From the cell containing the given text, extract its center point as (X, Y) coordinate. 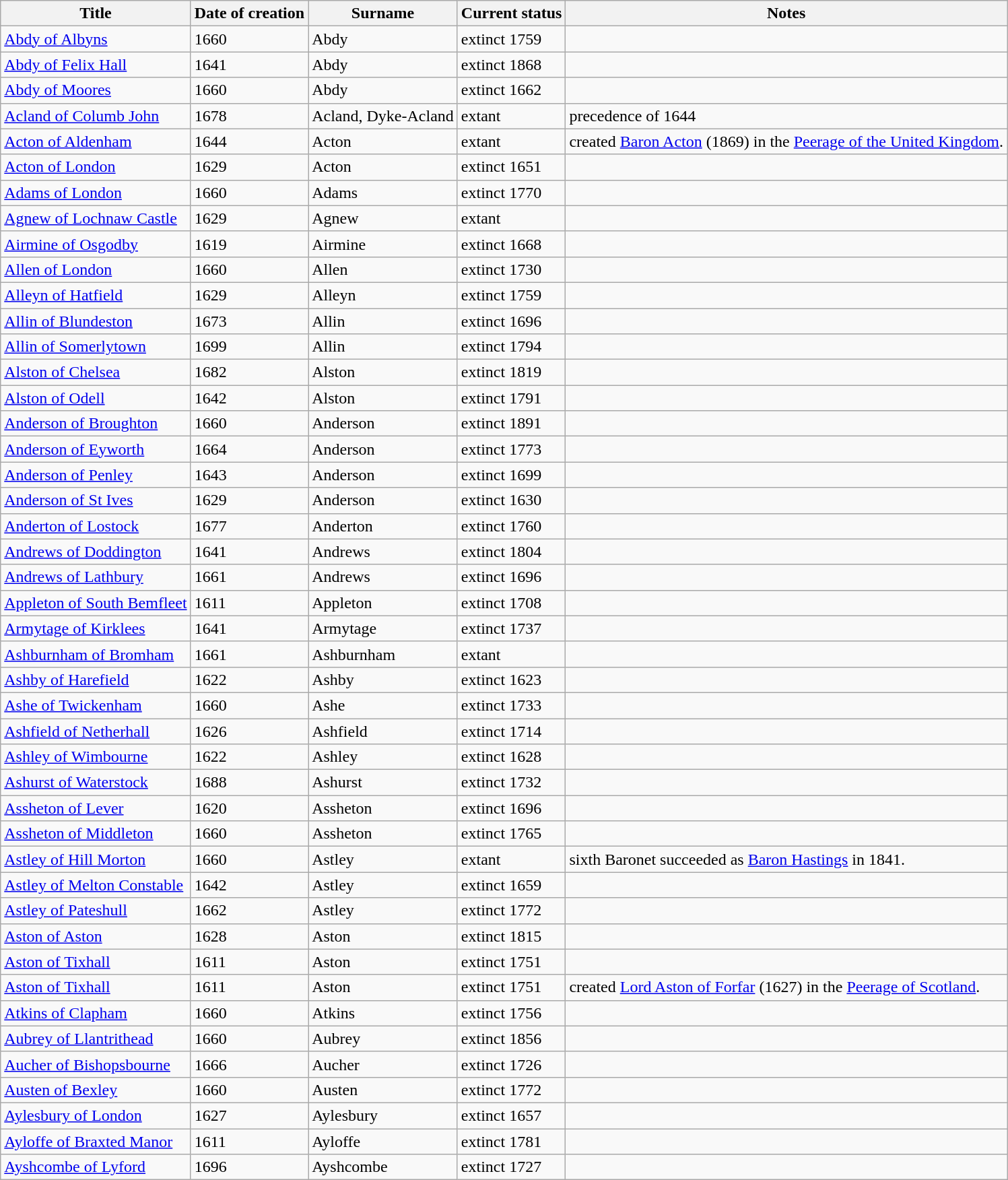
extinct 1756 (512, 1013)
Alleyn of Hatfield (96, 295)
extinct 1668 (512, 244)
extinct 1765 (512, 834)
Ashburnham of Bromham (96, 654)
extinct 1732 (512, 783)
Aubrey of Llantrithead (96, 1039)
extinct 1815 (512, 936)
Agnew of Lochnaw Castle (96, 218)
Acland of Columb John (96, 116)
Appleton (383, 603)
extinct 1891 (512, 424)
Ashfield of Netherhall (96, 731)
extinct 1794 (512, 347)
sixth Baronet succeeded as Baron Hastings in 1841. (786, 859)
Surname (383, 13)
1628 (249, 936)
Ashby (383, 680)
Aston of Aston (96, 936)
Ashley of Wimbourne (96, 757)
Alston of Odell (96, 398)
extinct 1662 (512, 90)
Ashe (383, 705)
1696 (249, 1167)
1664 (249, 449)
Current status (512, 13)
Ashurst (383, 783)
Atkins (383, 1013)
Agnew (383, 218)
1627 (249, 1115)
Ashurst of Waterstock (96, 783)
Aylesbury (383, 1115)
Assheton of Middleton (96, 834)
extinct 1730 (512, 269)
extinct 1630 (512, 500)
extinct 1659 (512, 885)
Anderton (383, 526)
Austen (383, 1090)
Aubrey (383, 1039)
created Baron Acton (1869) in the Peerage of the United Kingdom. (786, 141)
extinct 1760 (512, 526)
Andrews of Lathbury (96, 577)
Anderson of Penley (96, 475)
1619 (249, 244)
Atkins of Clapham (96, 1013)
Airmine (383, 244)
Astley of Hill Morton (96, 859)
1644 (249, 141)
extinct 1623 (512, 680)
1682 (249, 372)
1666 (249, 1064)
extinct 1708 (512, 603)
Ashby of Harefield (96, 680)
1678 (249, 116)
Ayshcombe (383, 1167)
Ayshcombe of Lyford (96, 1167)
Anderton of Lostock (96, 526)
Andrews of Doddington (96, 552)
extinct 1773 (512, 449)
Acland, Dyke-Acland (383, 116)
Ashley (383, 757)
Notes (786, 13)
Alleyn (383, 295)
Abdy of Felix Hall (96, 65)
1626 (249, 731)
Allen of London (96, 269)
Aucher of Bishopsbourne (96, 1064)
extinct 1804 (512, 552)
Astley of Melton Constable (96, 885)
extinct 1726 (512, 1064)
extinct 1628 (512, 757)
created Lord Aston of Forfar (1627) in the Peerage of Scotland. (786, 987)
Abdy of Albyns (96, 39)
Airmine of Osgodby (96, 244)
extinct 1651 (512, 167)
Abdy of Moores (96, 90)
Ashe of Twickenham (96, 705)
1699 (249, 347)
extinct 1733 (512, 705)
Acton of London (96, 167)
1673 (249, 321)
Ayloffe (383, 1142)
Appleton of South Bemfleet (96, 603)
Assheton of Lever (96, 808)
Allin of Blundeston (96, 321)
1643 (249, 475)
Astley of Pateshull (96, 911)
Ayloffe of Braxted Manor (96, 1142)
Ashfield (383, 731)
Adams of London (96, 193)
Aucher (383, 1064)
extinct 1781 (512, 1142)
extinct 1868 (512, 65)
Alston of Chelsea (96, 372)
Anderson of Eyworth (96, 449)
Anderson of St Ives (96, 500)
Aylesbury of London (96, 1115)
extinct 1657 (512, 1115)
extinct 1727 (512, 1167)
extinct 1714 (512, 731)
1620 (249, 808)
Ashburnham (383, 654)
Title (96, 13)
extinct 1819 (512, 372)
Allen (383, 269)
Armytage of Kirklees (96, 628)
1677 (249, 526)
Armytage (383, 628)
Acton of Aldenham (96, 141)
Allin of Somerlytown (96, 347)
Austen of Bexley (96, 1090)
1688 (249, 783)
extinct 1770 (512, 193)
Adams (383, 193)
precedence of 1644 (786, 116)
extinct 1699 (512, 475)
1662 (249, 911)
extinct 1737 (512, 628)
Date of creation (249, 13)
Anderson of Broughton (96, 424)
extinct 1856 (512, 1039)
extinct 1791 (512, 398)
